Output the (x, y) coordinate of the center of the cell containing the given text.  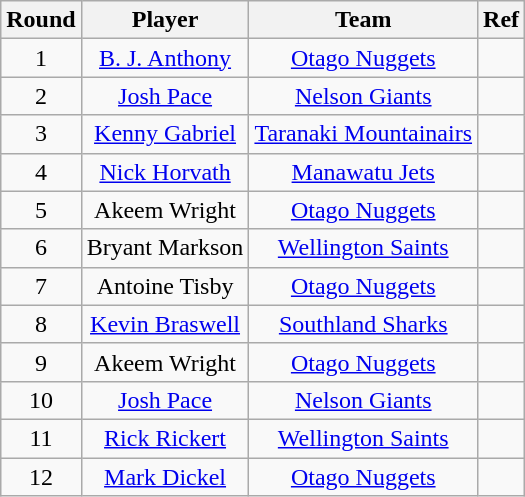
Nick Horvath (165, 172)
Southland Sharks (364, 324)
B. J. Anthony (165, 58)
Taranaki Mountainairs (364, 134)
Kenny Gabriel (165, 134)
9 (41, 362)
Team (364, 20)
Bryant Markson (165, 248)
Rick Rickert (165, 438)
2 (41, 96)
10 (41, 400)
Ref (502, 20)
Mark Dickel (165, 477)
5 (41, 210)
Antoine Tisby (165, 286)
Manawatu Jets (364, 172)
Player (165, 20)
1 (41, 58)
Kevin Braswell (165, 324)
12 (41, 477)
6 (41, 248)
8 (41, 324)
Round (41, 20)
11 (41, 438)
3 (41, 134)
4 (41, 172)
7 (41, 286)
